Capture the cell that displays the provided text and extract its [X, Y] central coordinate. 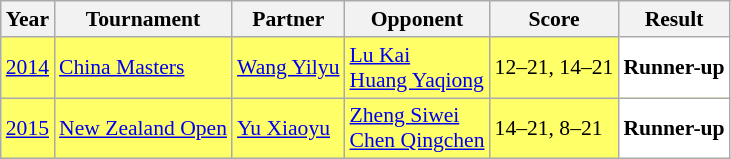
12–21, 14–21 [554, 68]
New Zealand Open [143, 128]
Wang Yilyu [288, 68]
14–21, 8–21 [554, 128]
Year [28, 19]
Yu Xiaoyu [288, 128]
Zheng Siwei Chen Qingchen [418, 128]
China Masters [143, 68]
2014 [28, 68]
Partner [288, 19]
2015 [28, 128]
Tournament [143, 19]
Score [554, 19]
Lu Kai Huang Yaqiong [418, 68]
Opponent [418, 19]
Result [674, 19]
